For the text-containing cell, return its midpoint in [x, y] coordinate format. 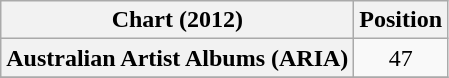
47 [401, 58]
Chart (2012) [178, 20]
Position [401, 20]
Australian Artist Albums (ARIA) [178, 58]
